Pinpoint the cell where the given text exists, returning its [x, y] midpoint coordinate. 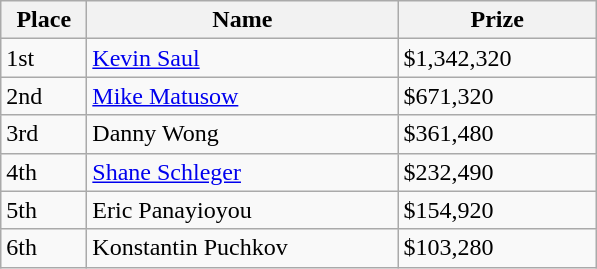
Shane Schleger [242, 172]
4th [44, 172]
Eric Panayioyou [242, 210]
2nd [44, 96]
Danny Wong [242, 134]
1st [44, 58]
Kevin Saul [242, 58]
5th [44, 210]
Name [242, 20]
$671,320 [498, 96]
$361,480 [498, 134]
$154,920 [498, 210]
$103,280 [498, 248]
Prize [498, 20]
Place [44, 20]
$232,490 [498, 172]
3rd [44, 134]
Mike Matusow [242, 96]
6th [44, 248]
Konstantin Puchkov [242, 248]
$1,342,320 [498, 58]
